Return the [x, y] coordinate for the center point of the cell that contains the specified text.  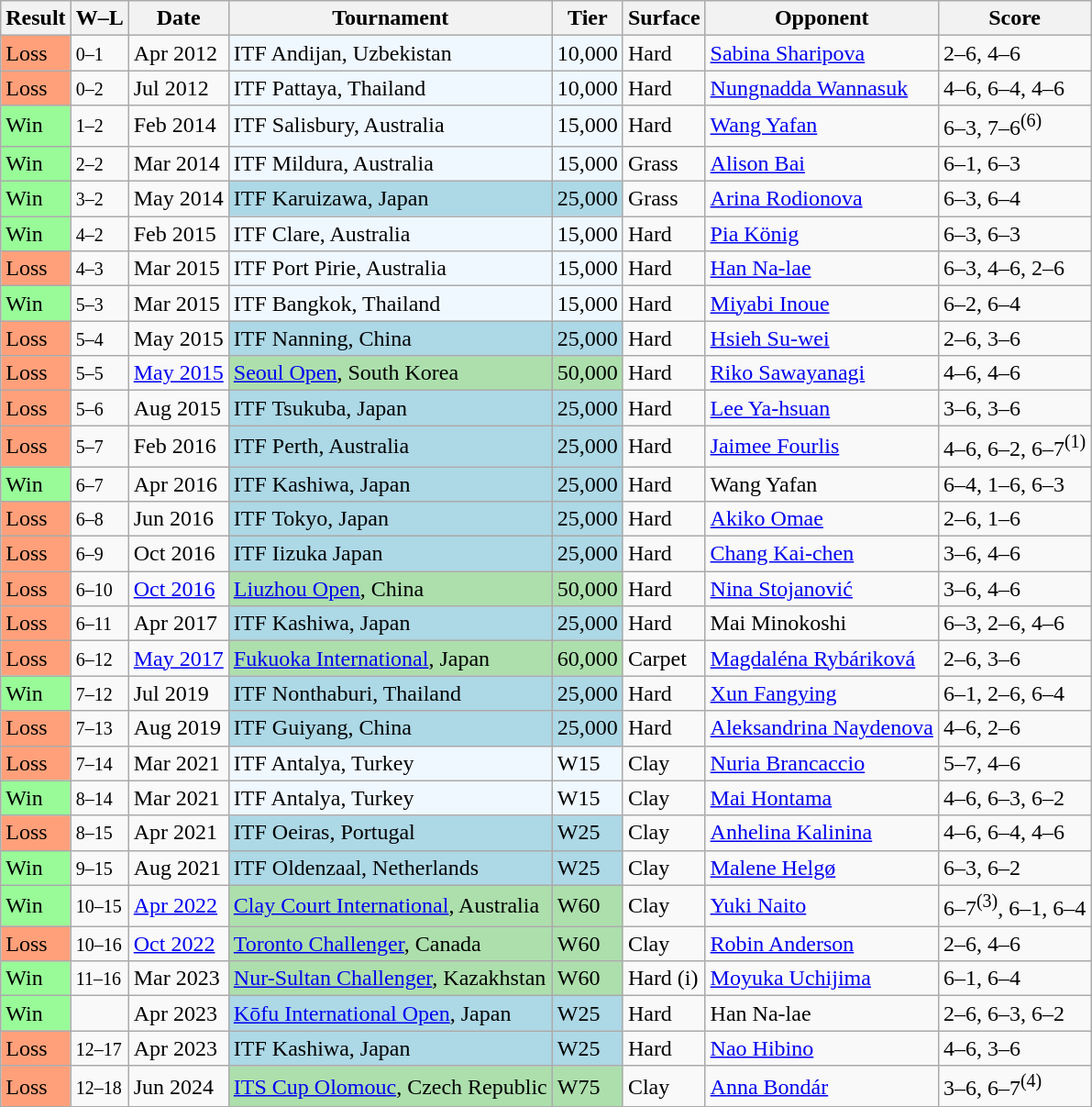
May 2017 [178, 659]
Feb 2014 [178, 127]
7–14 [99, 763]
Nur-Sultan Challenger, Kazakhstan [391, 979]
6–3, 4–6, 2–6 [1014, 269]
Fukuoka International, Japan [391, 659]
6–7(3), 6–1, 6–4 [1014, 906]
6–3, 6–3 [1014, 234]
11–16 [99, 979]
Aug 2015 [178, 408]
May 2014 [178, 199]
3–6, 3–6 [1014, 408]
5–3 [99, 304]
1–2 [99, 127]
ITF Guiyang, China [391, 728]
4–2 [99, 234]
Tier [587, 18]
6–3, 2–6, 4–6 [1014, 624]
9–15 [99, 868]
5–4 [99, 338]
Jul 2019 [178, 693]
6–8 [99, 519]
Pia König [822, 234]
ITF Oldenzaal, Netherlands [391, 868]
6–3, 6–4 [1014, 199]
ITF Clare, Australia [391, 234]
6–1, 6–4 [1014, 979]
Apr 2012 [178, 53]
4–6, 6–2, 6–7(1) [1014, 446]
4–6, 4–6 [1014, 373]
ITF Karuizawa, Japan [391, 199]
Magdaléna Rybáriková [822, 659]
10–15 [99, 906]
ITF Salisbury, Australia [391, 127]
Lee Ya-hsuan [822, 408]
6–2, 6–4 [1014, 304]
6–3, 6–2 [1014, 868]
2–6, 1–6 [1014, 519]
Nuria Brancaccio [822, 763]
Seoul Open, South Korea [391, 373]
Riko Sawayanagi [822, 373]
8–14 [99, 798]
Date [178, 18]
Jun 2024 [178, 1086]
Liuzhou Open, China [391, 589]
ITF Oeiras, Portugal [391, 833]
Tournament [391, 18]
Yuki Naito [822, 906]
Aleksandrina Naydenova [822, 728]
Feb 2015 [178, 234]
0–1 [99, 53]
W75 [587, 1086]
5–5 [99, 373]
2–6, 6–3, 6–2 [1014, 1013]
Mar 2014 [178, 163]
Jun 2016 [178, 519]
Nungnadda Wannasuk [822, 88]
12–17 [99, 1048]
Anhelina Kalinina [822, 833]
Moyuka Uchijima [822, 979]
6–3, 7–6(6) [1014, 127]
Hard (i) [664, 979]
W–L [99, 18]
6–7 [99, 484]
5–7 [99, 446]
12–18 [99, 1086]
Malene Helgø [822, 868]
Kōfu International Open, Japan [391, 1013]
Hsieh Su-wei [822, 338]
Mai Hontama [822, 798]
Score [1014, 18]
ITF Andijan, Uzbekistan [391, 53]
ITF Pattaya, Thailand [391, 88]
Jaimee Fourlis [822, 446]
6–9 [99, 554]
8–15 [99, 833]
Apr 2021 [178, 833]
Toronto Challenger, Canada [391, 944]
Jul 2012 [178, 88]
ITS Cup Olomouc, Czech Republic [391, 1086]
Alison Bai [822, 163]
Carpet [664, 659]
ITF Bangkok, Thailand [391, 304]
Apr 2022 [178, 906]
Aug 2021 [178, 868]
Apr 2017 [178, 624]
3–6, 6–7(4) [1014, 1086]
Opponent [822, 18]
ITF Nanning, China [391, 338]
6–1, 2–6, 6–4 [1014, 693]
ITF Iizuka Japan [391, 554]
5–7, 4–6 [1014, 763]
Surface [664, 18]
10–16 [99, 944]
Robin Anderson [822, 944]
Akiko Omae [822, 519]
Nao Hibino [822, 1048]
ITF Mildura, Australia [391, 163]
Feb 2016 [178, 446]
ITF Perth, Australia [391, 446]
Anna Bondár [822, 1086]
ITF Port Pirie, Australia [391, 269]
7–13 [99, 728]
Result [36, 18]
2–2 [99, 163]
Apr 2016 [178, 484]
6–1, 6–3 [1014, 163]
Aug 2019 [178, 728]
Mar 2023 [178, 979]
Nina Stojanović [822, 589]
6–11 [99, 624]
6–10 [99, 589]
6–12 [99, 659]
5–6 [99, 408]
Xun Fangying [822, 693]
4–6, 3–6 [1014, 1048]
4–3 [99, 269]
Arina Rodionova [822, 199]
0–2 [99, 88]
Clay Court International, Australia [391, 906]
60,000 [587, 659]
3–2 [99, 199]
7–12 [99, 693]
ITF Tsukuba, Japan [391, 408]
Mai Minokoshi [822, 624]
Oct 2022 [178, 944]
ITF Tokyo, Japan [391, 519]
4–6, 6–3, 6–2 [1014, 798]
Chang Kai-chen [822, 554]
Sabina Sharipova [822, 53]
4–6, 2–6 [1014, 728]
6–4, 1–6, 6–3 [1014, 484]
ITF Nonthaburi, Thailand [391, 693]
Miyabi Inoue [822, 304]
